Determine the (x, y) coordinate at the center of the cell enclosing the given text.  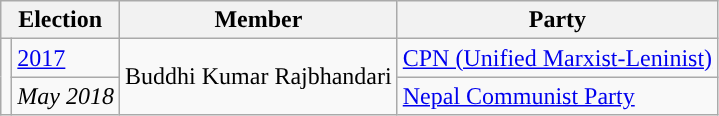
CPN (Unified Marxist-Leninist) (557, 58)
Party (557, 20)
2017 (66, 58)
Member (259, 20)
Election (60, 20)
Buddhi Kumar Rajbhandari (259, 77)
May 2018 (66, 96)
Nepal Communist Party (557, 96)
